Search for the cell housing the specified text and yield its [X, Y] center coordinate. 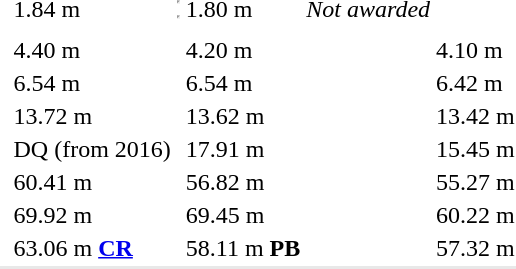
69.45 m [242, 215]
13.72 m [92, 116]
13.62 m [242, 116]
60.41 m [92, 182]
56.82 m [242, 182]
4.20 m [242, 50]
4.40 m [92, 50]
63.06 m CR [92, 248]
17.91 m [242, 149]
58.11 m PB [242, 248]
DQ (from 2016) [92, 149]
69.92 m [92, 215]
